Pinpoint the cell where the given text exists, returning its [x, y] midpoint coordinate. 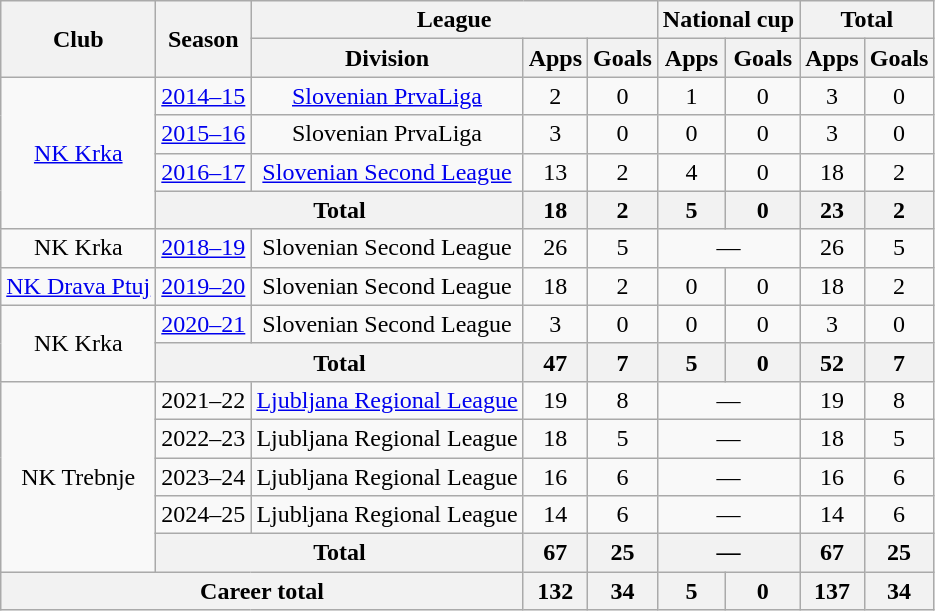
National cup [728, 20]
132 [555, 591]
Season [204, 39]
Division [387, 58]
47 [555, 362]
2019–20 [204, 286]
NK Drava Ptuj [78, 286]
13 [555, 172]
League [454, 20]
2018–19 [204, 248]
2024–25 [204, 515]
23 [832, 210]
1 [691, 96]
2014–15 [204, 96]
Club [78, 39]
2020–21 [204, 324]
2016–17 [204, 172]
2022–23 [204, 438]
2015–16 [204, 134]
52 [832, 362]
4 [691, 172]
2023–24 [204, 477]
2021–22 [204, 400]
Career total [262, 591]
NK Trebnje [78, 476]
137 [832, 591]
